Capture the cell that displays the provided text and extract its (x, y) central coordinate. 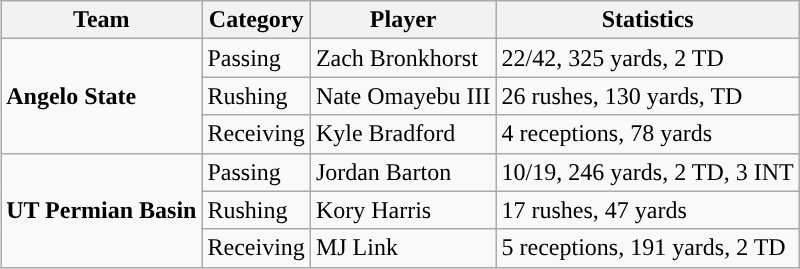
Nate Omayebu III (403, 96)
26 rushes, 130 yards, TD (648, 96)
Player (403, 20)
MJ Link (403, 248)
Zach Bronkhorst (403, 58)
Kyle Bradford (403, 134)
Category (256, 20)
UT Permian Basin (102, 210)
4 receptions, 78 yards (648, 134)
17 rushes, 47 yards (648, 210)
Angelo State (102, 96)
22/42, 325 yards, 2 TD (648, 58)
Jordan Barton (403, 172)
Statistics (648, 20)
10/19, 246 yards, 2 TD, 3 INT (648, 172)
Team (102, 20)
5 receptions, 191 yards, 2 TD (648, 248)
Kory Harris (403, 210)
